From the cell containing the given text, extract its center point as (x, y) coordinate. 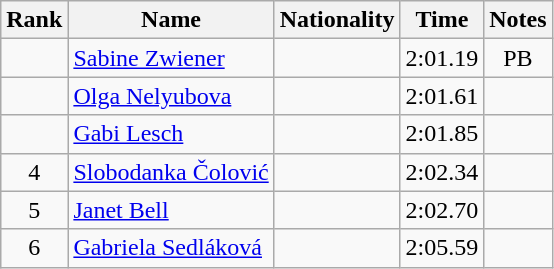
PB (518, 58)
2:02.34 (442, 172)
Sabine Zwiener (171, 58)
Gabriela Sedláková (171, 248)
Time (442, 20)
Janet Bell (171, 210)
Rank (34, 20)
Notes (518, 20)
2:02.70 (442, 210)
2:05.59 (442, 248)
Name (171, 20)
2:01.19 (442, 58)
Olga Nelyubova (171, 96)
2:01.85 (442, 134)
6 (34, 248)
Nationality (337, 20)
2:01.61 (442, 96)
4 (34, 172)
5 (34, 210)
Slobodanka Čolović (171, 172)
Gabi Lesch (171, 134)
